For the text-containing cell, return its midpoint in [x, y] coordinate format. 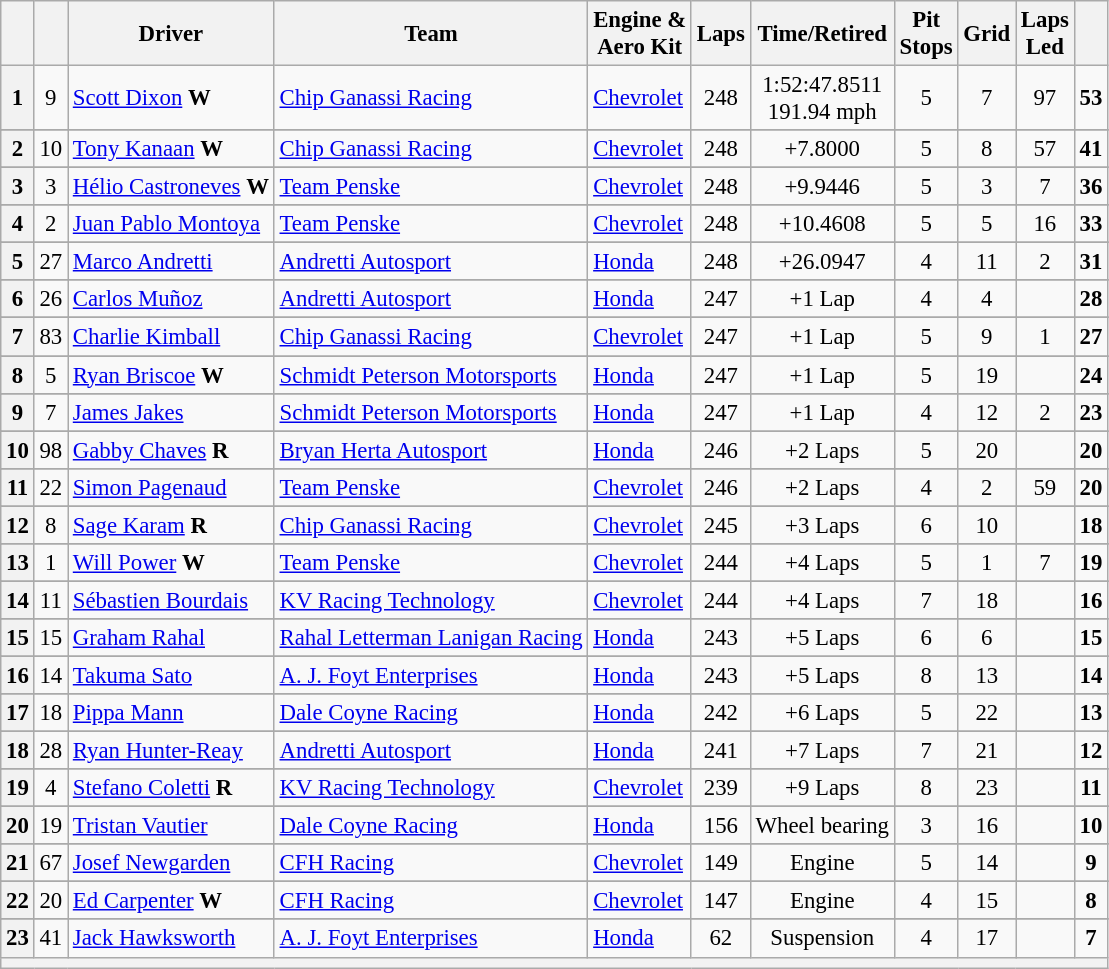
239 [720, 788]
26 [50, 299]
Charlie Kimball [172, 337]
Time/Retired [822, 34]
+9.9446 [822, 187]
Rahal Letterman Lanigan Racing [431, 638]
Laps [720, 34]
Sage Karam R [172, 525]
31 [1090, 262]
+6 Laps [822, 713]
Takuma Sato [172, 675]
+9 Laps [822, 788]
98 [50, 450]
Engine &Aero Kit [640, 34]
97 [1046, 98]
Pippa Mann [172, 713]
Scott Dixon W [172, 98]
62 [720, 939]
Team [431, 34]
67 [50, 863]
Ed Carpenter W [172, 901]
Suspension [822, 939]
Jack Hawksworth [172, 939]
+7 Laps [822, 751]
LapsLed [1046, 34]
+3 Laps [822, 525]
149 [720, 863]
24 [1090, 375]
Driver [172, 34]
242 [720, 713]
Ryan Hunter-Reay [172, 751]
Sébastien Bourdais [172, 600]
36 [1090, 187]
83 [50, 337]
Josef Newgarden [172, 863]
Gabby Chaves R [172, 450]
PitStops [926, 34]
Juan Pablo Montoya [172, 224]
241 [720, 751]
245 [720, 525]
33 [1090, 224]
Grid [986, 34]
Hélio Castroneves W [172, 187]
Marco Andretti [172, 262]
Graham Rahal [172, 638]
57 [1046, 149]
Tristan Vautier [172, 826]
Carlos Muñoz [172, 299]
+10.4608 [822, 224]
Bryan Herta Autosport [431, 450]
59 [1046, 487]
53 [1090, 98]
+7.8000 [822, 149]
1:52:47.8511191.94 mph [822, 98]
Wheel bearing [822, 826]
Simon Pagenaud [172, 487]
+26.0947 [822, 262]
Stefano Coletti R [172, 788]
Tony Kanaan W [172, 149]
Ryan Briscoe W [172, 375]
156 [720, 826]
147 [720, 901]
Will Power W [172, 563]
James Jakes [172, 412]
